Provide the [x, y] coordinate of the cell's center where the given text is located.  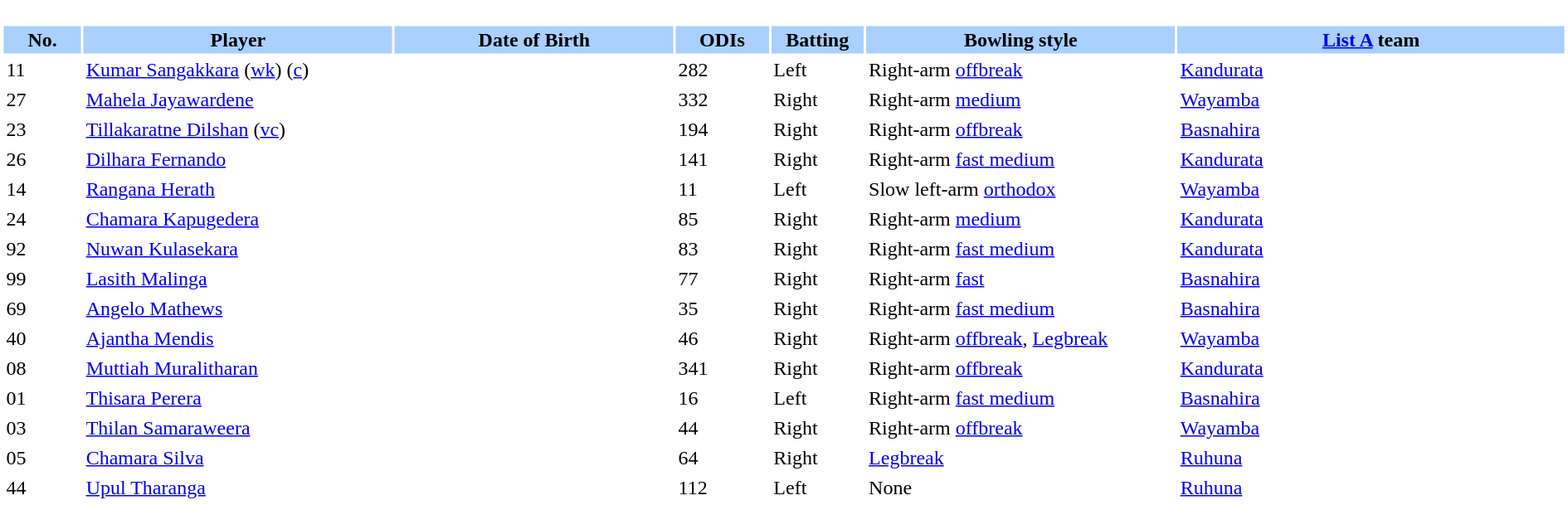
Right-arm offbreak, Legbreak [1020, 338]
Bowling style [1020, 40]
64 [723, 458]
ODIs [723, 40]
Muttiah Muralitharan [239, 368]
Rangana Herath [239, 189]
Player [239, 40]
24 [41, 219]
None [1020, 488]
35 [723, 308]
Thisara Perera [239, 398]
40 [41, 338]
46 [723, 338]
Nuwan Kulasekara [239, 249]
05 [41, 458]
Dilhara Fernando [239, 159]
85 [723, 219]
27 [41, 100]
Mahela Jayawardene [239, 100]
Ajantha Mendis [239, 338]
77 [723, 279]
Tillakaratne Dilshan (vc) [239, 129]
Right-arm fast [1020, 279]
112 [723, 488]
Lasith Malinga [239, 279]
83 [723, 249]
Chamara Kapugedera [239, 219]
194 [723, 129]
Chamara Silva [239, 458]
08 [41, 368]
03 [41, 428]
141 [723, 159]
92 [41, 249]
Upul Tharanga [239, 488]
Date of Birth [534, 40]
01 [41, 398]
Angelo Mathews [239, 308]
Batting [817, 40]
99 [41, 279]
List A team [1371, 40]
Legbreak [1020, 458]
14 [41, 189]
Kumar Sangakkara (wk) (c) [239, 70]
Slow left-arm orthodox [1020, 189]
Thilan Samaraweera [239, 428]
26 [41, 159]
23 [41, 129]
No. [41, 40]
341 [723, 368]
332 [723, 100]
69 [41, 308]
16 [723, 398]
282 [723, 70]
